Output the [x, y] coordinate of the center of the cell containing the given text.  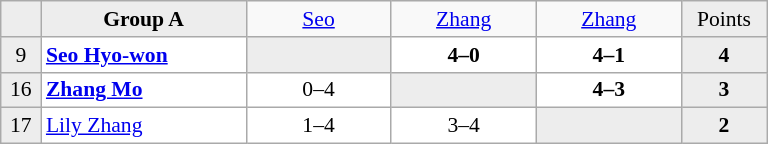
9 [21, 55]
Points [724, 19]
Group A [144, 19]
Zhang Mo [144, 90]
Lily Zhang [144, 126]
1–4 [318, 126]
0–4 [318, 90]
17 [21, 126]
4–1 [608, 55]
4–3 [608, 90]
2 [724, 126]
3–4 [464, 126]
Seo [318, 19]
4–0 [464, 55]
4 [724, 55]
Seo Hyo-won [144, 55]
3 [724, 90]
16 [21, 90]
